Identify which cell holds the provided text, then report its (x, y) central coordinate. 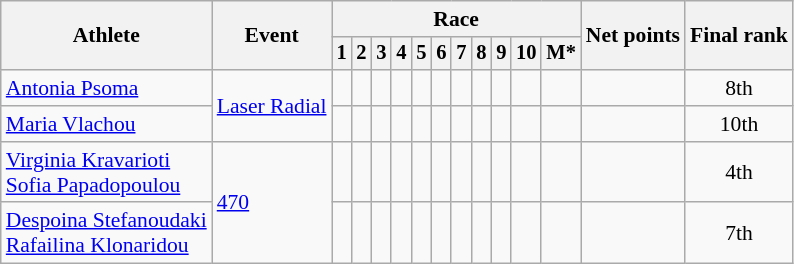
3 (381, 54)
Virginia KravariotiSofia Papadopoulou (106, 172)
10 (526, 54)
5 (421, 54)
4th (739, 172)
4 (401, 54)
Net points (633, 36)
Athlete (106, 36)
Despoina StefanoudakiRafailina Klonaridou (106, 234)
470 (272, 203)
1 (342, 54)
6 (441, 54)
Maria Vlachou (106, 124)
7 (461, 54)
9 (501, 54)
Antonia Psoma (106, 88)
7th (739, 234)
Laser Radial (272, 106)
2 (361, 54)
Final rank (739, 36)
8th (739, 88)
Race (456, 19)
Event (272, 36)
M* (560, 54)
10th (739, 124)
8 (481, 54)
